Return (x, y) of the center of cell containing provided text 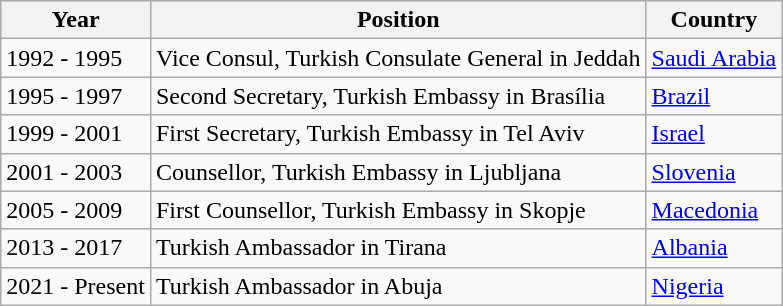
2013 - 2017 (76, 248)
Country (714, 20)
First Secretary, Turkish Embassy in Tel Aviv (398, 134)
Second Secretary, Turkish Embassy in Brasília (398, 96)
Nigeria (714, 286)
Macedonia (714, 210)
Albania (714, 248)
Turkish Ambassador in Abuja (398, 286)
Position (398, 20)
Counsellor, Turkish Embassy in Ljubljana (398, 172)
Israel (714, 134)
1992 - 1995 (76, 58)
Year (76, 20)
2001 - 2003 (76, 172)
2005 - 2009 (76, 210)
2021 - Present (76, 286)
1995 - 1997 (76, 96)
Slovenia (714, 172)
1999 - 2001 (76, 134)
Brazil (714, 96)
Saudi Arabia (714, 58)
First Counsellor, Turkish Embassy in Skopje (398, 210)
Vice Consul, Turkish Consulate General in Jeddah (398, 58)
Turkish Ambassador in Tirana (398, 248)
